Output the (x, y) coordinate of the center of the cell containing the given text.  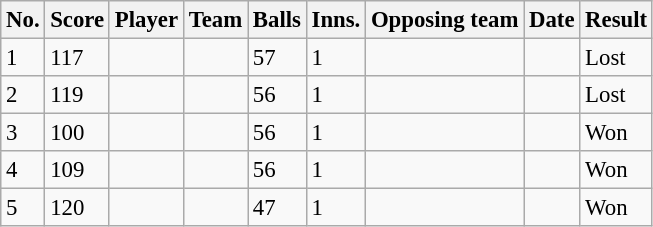
47 (278, 208)
119 (78, 95)
5 (23, 208)
3 (23, 133)
Inns. (336, 20)
Player (146, 20)
Team (215, 20)
4 (23, 170)
117 (78, 58)
100 (78, 133)
120 (78, 208)
Opposing team (445, 20)
No. (23, 20)
Date (552, 20)
Result (616, 20)
Balls (278, 20)
Score (78, 20)
57 (278, 58)
109 (78, 170)
2 (23, 95)
